From the cell containing the given text, extract its center point as [x, y] coordinate. 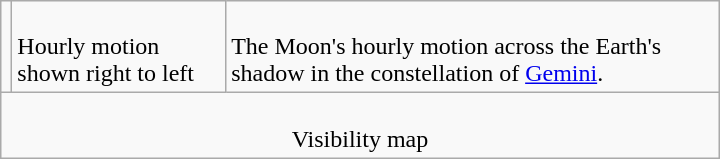
The Moon's hourly motion across the Earth's shadow in the constellation of Gemini. [473, 47]
Hourly motion shown right to left [119, 47]
Visibility map [360, 126]
